Return (X, Y) of the center of cell containing provided text 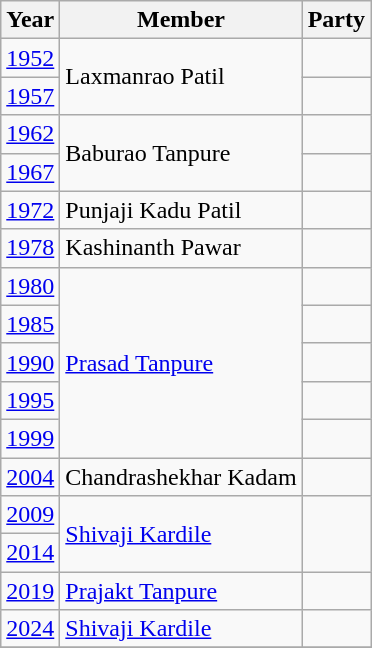
1967 (30, 172)
2014 (30, 553)
Chandrashekhar Kadam (181, 477)
2019 (30, 591)
Member (181, 20)
1962 (30, 134)
1985 (30, 324)
1990 (30, 362)
2004 (30, 477)
2024 (30, 629)
Prasad Tanpure (181, 362)
1999 (30, 438)
Baburao Tanpure (181, 153)
2009 (30, 515)
Kashinanth Pawar (181, 248)
1995 (30, 400)
1972 (30, 210)
1957 (30, 96)
Punjaji Kadu Patil (181, 210)
Party (336, 20)
1952 (30, 58)
Prajakt Tanpure (181, 591)
1978 (30, 248)
Year (30, 20)
1980 (30, 286)
Laxmanrao Patil (181, 77)
